Extract the [x, y] coordinate from the center of the cell holding the provided text.  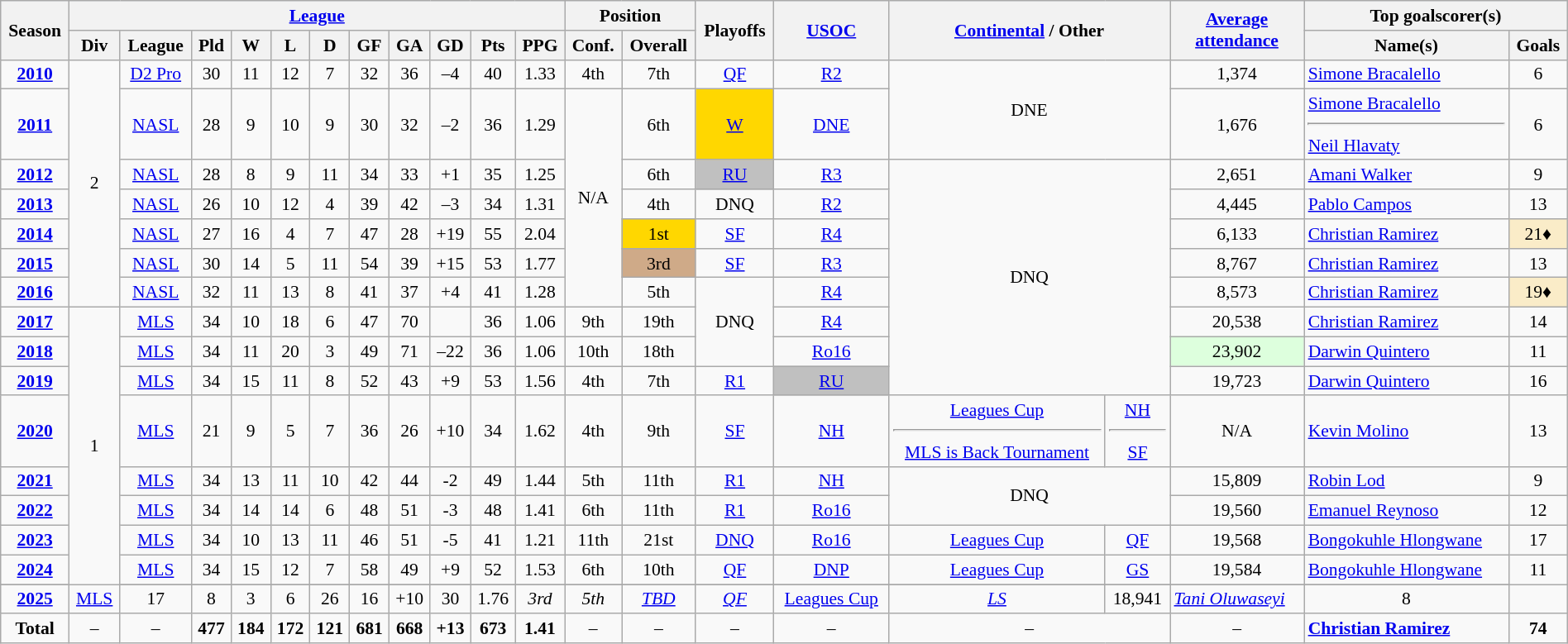
–22 [450, 351]
-2 [450, 481]
Total [35, 629]
–4 [450, 74]
GA [409, 45]
1.31 [540, 204]
+13 [450, 629]
1.21 [540, 541]
Leagues CupMLS is Back Tournament [997, 432]
Conf. [594, 45]
1.44 [540, 481]
15,809 [1236, 481]
2025 [35, 599]
21st [658, 541]
19,568 [1236, 541]
D [330, 45]
71 [409, 351]
19,560 [1236, 511]
1st [658, 234]
–2 [450, 125]
Robin Lod [1407, 481]
19♦ [1538, 293]
NH SF [1137, 432]
L [290, 45]
Average attendance [1236, 30]
1.77 [540, 264]
-5 [450, 541]
–3 [450, 204]
2019 [35, 381]
LS [997, 599]
Simone Bracalello [1407, 74]
2012 [35, 175]
18,941 [1137, 599]
PPG [540, 45]
668 [409, 629]
Position [630, 16]
23,902 [1236, 351]
Pablo Campos [1407, 204]
1.56 [540, 381]
TBD [658, 599]
19,723 [1236, 381]
2018 [35, 351]
Simone Bracalello Neil Hlavaty [1407, 125]
6,133 [1236, 234]
8,573 [1236, 293]
2010 [35, 74]
1.29 [540, 125]
19,584 [1236, 570]
2021 [35, 481]
20 [290, 351]
Playoffs [734, 30]
681 [370, 629]
35 [493, 175]
+19 [450, 234]
Tani Oluwaseyi [1236, 599]
2.04 [540, 234]
DNP [832, 570]
Overall [658, 45]
46 [370, 541]
70 [409, 322]
55 [493, 234]
1.62 [540, 432]
1.53 [540, 570]
Pts [493, 45]
Div [94, 45]
GD [450, 45]
Emanuel Reynoso [1407, 511]
44 [409, 481]
1.28 [540, 293]
21♦ [1538, 234]
2011 [35, 125]
2013 [35, 204]
Season [35, 30]
2023 [35, 541]
8,767 [1236, 264]
27 [212, 234]
43 [409, 381]
121 [330, 629]
GS [1137, 570]
18 [290, 322]
2016 [35, 293]
-3 [450, 511]
2020 [35, 432]
1.25 [540, 175]
Amani Walker [1407, 175]
21 [212, 432]
19th [658, 322]
2022 [35, 511]
184 [251, 629]
1.76 [493, 599]
Kevin Molino [1407, 432]
Name(s) [1407, 45]
54 [370, 264]
74 [1538, 629]
172 [290, 629]
2,651 [1236, 175]
Continental / Other [1030, 30]
Goals [1538, 45]
40 [493, 74]
4,445 [1236, 204]
2015 [35, 264]
477 [212, 629]
1,676 [1236, 125]
Pld [212, 45]
673 [493, 629]
2 [94, 184]
Top goalscorer(s) [1436, 16]
2014 [35, 234]
2017 [35, 322]
+15 [450, 264]
20,538 [1236, 322]
1 [94, 446]
D2 Pro [155, 74]
1.33 [540, 74]
37 [409, 293]
1,374 [1236, 74]
GF [370, 45]
2024 [35, 570]
58 [370, 570]
+4 [450, 293]
+1 [450, 175]
USOC [832, 30]
18th [658, 351]
33 [409, 175]
